Scan for the cell matching the given text and deliver its (X, Y) coordinate at center. 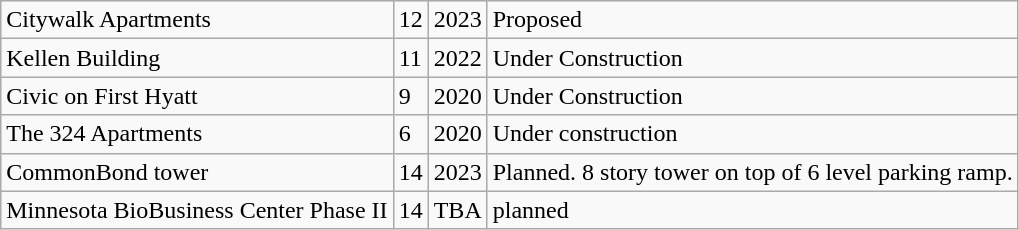
Kellen Building (197, 58)
2022 (458, 58)
Civic on First Hyatt (197, 96)
Citywalk Apartments (197, 20)
CommonBond tower (197, 172)
TBA (458, 210)
The 324 Apartments (197, 134)
6 (410, 134)
9 (410, 96)
12 (410, 20)
Planned. 8 story tower on top of 6 level parking ramp. (752, 172)
11 (410, 58)
Under construction (752, 134)
Minnesota BioBusiness Center Phase II (197, 210)
planned (752, 210)
Proposed (752, 20)
